For the text-containing cell, return its midpoint in (X, Y) coordinate format. 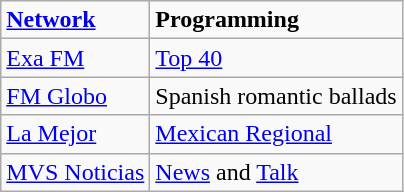
La Mejor (76, 134)
Network (76, 20)
Exa FM (76, 58)
Spanish romantic ballads (276, 96)
Mexican Regional (276, 134)
Programming (276, 20)
News and Talk (276, 172)
FM Globo (76, 96)
Top 40 (276, 58)
MVS Noticias (76, 172)
